Determine the (x, y) coordinate at the center of the cell enclosing the given text.  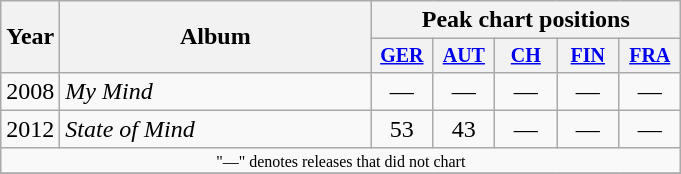
2008 (30, 91)
CH (526, 56)
My Mind (216, 91)
53 (402, 129)
Year (30, 37)
43 (464, 129)
Peak chart positions (526, 20)
2012 (30, 129)
Album (216, 37)
AUT (464, 56)
FIN (588, 56)
FRA (650, 56)
"—" denotes releases that did not chart (341, 160)
State of Mind (216, 129)
GER (402, 56)
